Search for the cell housing the specified text and yield its (x, y) center coordinate. 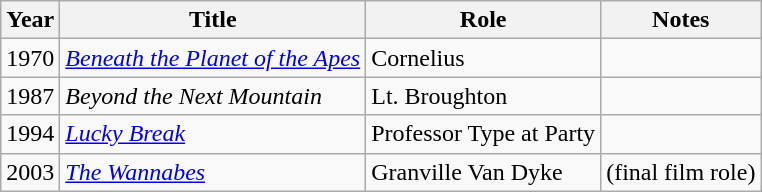
The Wannabes (213, 172)
Role (484, 20)
Beneath the Planet of the Apes (213, 58)
Title (213, 20)
Professor Type at Party (484, 134)
Cornelius (484, 58)
Beyond the Next Mountain (213, 96)
2003 (30, 172)
Granville Van Dyke (484, 172)
Notes (681, 20)
Year (30, 20)
(final film role) (681, 172)
1987 (30, 96)
1994 (30, 134)
Lt. Broughton (484, 96)
Lucky Break (213, 134)
1970 (30, 58)
